Capture the cell that displays the provided text and extract its (x, y) central coordinate. 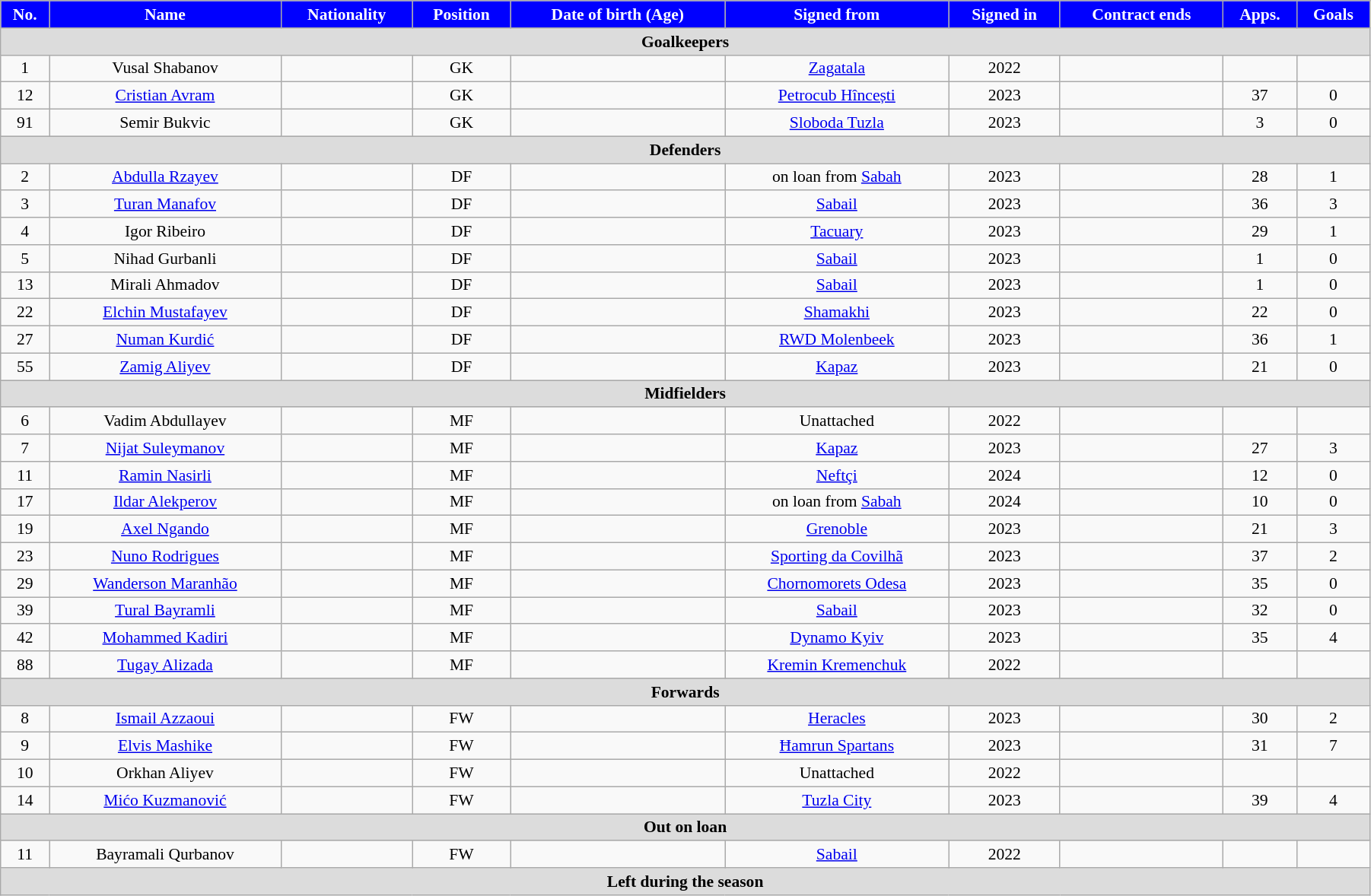
Name (166, 14)
23 (25, 557)
Date of birth (Age) (618, 14)
Goalkeepers (685, 42)
Kremin Kremenchuk (837, 665)
Contract ends (1141, 14)
Orkhan Aliyev (166, 774)
Wanderson Maranhão (166, 583)
5 (25, 259)
Numan Kurdić (166, 340)
Turan Manafov (166, 205)
8 (25, 719)
Elvis Mashike (166, 746)
Elchin Mustafayev (166, 313)
Midfielders (685, 394)
Axel Ngando (166, 529)
91 (25, 123)
Zamig Aliyev (166, 367)
Sporting da Covilhã (837, 557)
Left during the season (685, 882)
Tural Bayramli (166, 611)
Signed from (837, 14)
Sloboda Tuzla (837, 123)
No. (25, 14)
Signed in (1004, 14)
6 (25, 421)
Ildar Alekperov (166, 502)
Apps. (1260, 14)
Defenders (685, 150)
Shamakhi (837, 313)
30 (1260, 719)
Goals (1333, 14)
19 (25, 529)
Nijat Suleymanov (166, 448)
31 (1260, 746)
88 (25, 665)
Semir Bukvic (166, 123)
Position (461, 14)
Abdulla Rzayev (166, 177)
Out on loan (685, 828)
Vadim Abdullayev (166, 421)
Mićo Kuzmanović (166, 800)
Bayramali Qurbanov (166, 855)
Cristian Avram (166, 96)
Mohammed Kadiri (166, 638)
28 (1260, 177)
Forwards (685, 692)
Igor Ribeiro (166, 231)
Mirali Ahmadov (166, 285)
Ramin Nasirli (166, 475)
Nuno Rodrigues (166, 557)
32 (1260, 611)
Tuzla City (837, 800)
Chornomorets Odesa (837, 583)
Dynamo Kyiv (837, 638)
Neftçi (837, 475)
17 (25, 502)
RWD Molenbeek (837, 340)
Petrocub Hîncești (837, 96)
9 (25, 746)
Grenoble (837, 529)
14 (25, 800)
13 (25, 285)
Tugay Alizada (166, 665)
Vusal Shabanov (166, 68)
Nihad Gurbanli (166, 259)
Ismail Azzaoui (166, 719)
Ħamrun Spartans (837, 746)
Tacuary (837, 231)
Heracles (837, 719)
Nationality (347, 14)
Zagatala (837, 68)
55 (25, 367)
42 (25, 638)
